Return (x, y) of the center of cell containing provided text 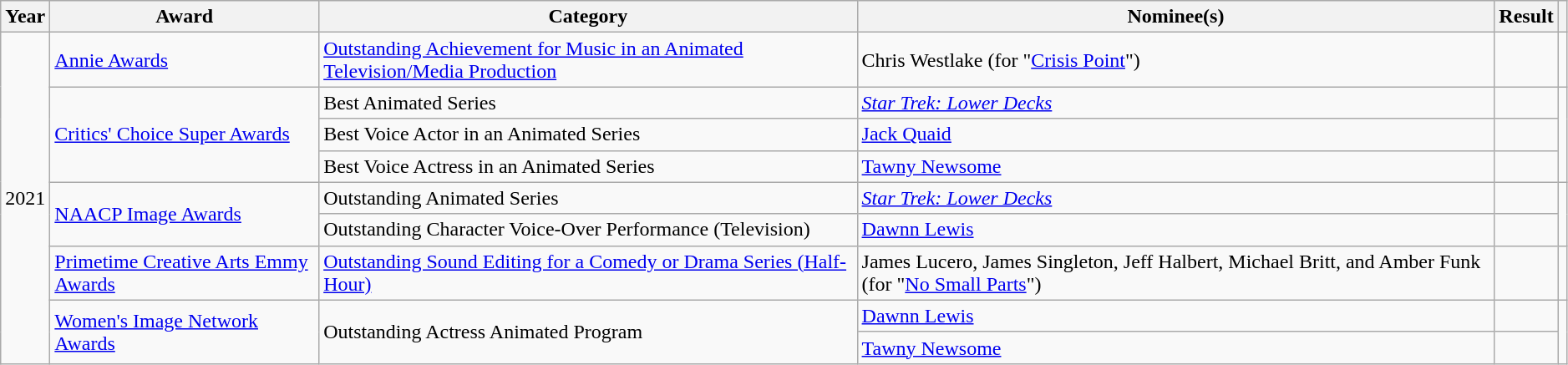
James Lucero, James Singleton, Jeff Halbert, Michael Britt, and Amber Funk (for "No Small Parts") (1176, 272)
Best Voice Actress in an Animated Series (588, 166)
2021 (25, 199)
Outstanding Achievement for Music in an Animated Television/Media Production (588, 60)
Chris Westlake (for "Crisis Point") (1176, 60)
NAACP Image Awards (185, 214)
Year (25, 17)
Outstanding Actress Animated Program (588, 332)
Best Voice Actor in an Animated Series (588, 134)
Best Animated Series (588, 103)
Outstanding Sound Editing for a Comedy or Drama Series (Half-Hour) (588, 272)
Category (588, 17)
Women's Image Network Awards (185, 332)
Annie Awards (185, 60)
Outstanding Character Voice-Over Performance (Television) (588, 230)
Award (185, 17)
Critics' Choice Super Awards (185, 134)
Outstanding Animated Series (588, 198)
Result (1526, 17)
Jack Quaid (1176, 134)
Primetime Creative Arts Emmy Awards (185, 272)
Nominee(s) (1176, 17)
